Detect which cell encompasses the target text, then output its (x, y) center coordinate. 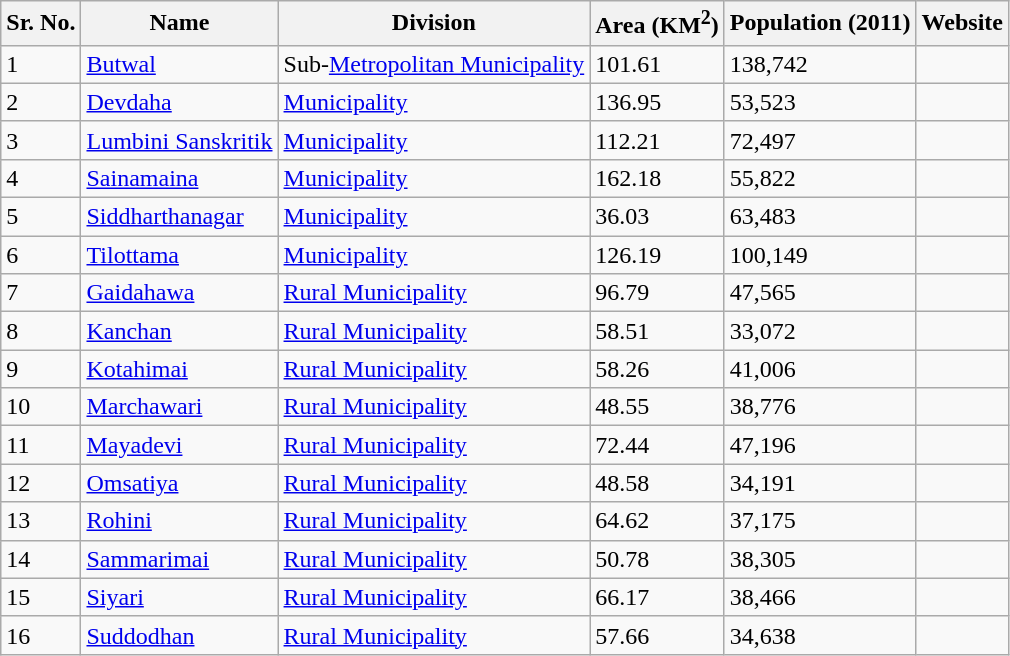
Kotahimai (180, 369)
11 (41, 445)
Butwal (180, 64)
Devdaha (180, 102)
38,305 (820, 559)
50.78 (658, 559)
96.79 (658, 293)
Sainamaina (180, 178)
58.51 (658, 331)
Lumbini Sanskritik (180, 140)
53,523 (820, 102)
Omsatiya (180, 483)
Website (962, 24)
16 (41, 635)
10 (41, 407)
Population (2011) (820, 24)
38,776 (820, 407)
Area (KM2) (658, 24)
36.03 (658, 217)
162.18 (658, 178)
2 (41, 102)
138,742 (820, 64)
63,483 (820, 217)
Marchawari (180, 407)
72.44 (658, 445)
34,191 (820, 483)
Rohini (180, 521)
12 (41, 483)
136.95 (658, 102)
34,638 (820, 635)
9 (41, 369)
1 (41, 64)
3 (41, 140)
Kanchan (180, 331)
Sr. No. (41, 24)
33,072 (820, 331)
4 (41, 178)
Gaidahawa (180, 293)
72,497 (820, 140)
Division (434, 24)
7 (41, 293)
13 (41, 521)
37,175 (820, 521)
41,006 (820, 369)
8 (41, 331)
5 (41, 217)
126.19 (658, 255)
48.58 (658, 483)
Name (180, 24)
55,822 (820, 178)
66.17 (658, 597)
101.61 (658, 64)
47,565 (820, 293)
57.66 (658, 635)
64.62 (658, 521)
14 (41, 559)
38,466 (820, 597)
Siyari (180, 597)
47,196 (820, 445)
112.21 (658, 140)
58.26 (658, 369)
Sammarimai (180, 559)
Siddharthanagar (180, 217)
6 (41, 255)
48.55 (658, 407)
Mayadevi (180, 445)
15 (41, 597)
Suddodhan (180, 635)
Sub-Metropolitan Municipality (434, 64)
100,149 (820, 255)
Tilottama (180, 255)
